Output the [x, y] coordinate of the center of the cell containing the given text.  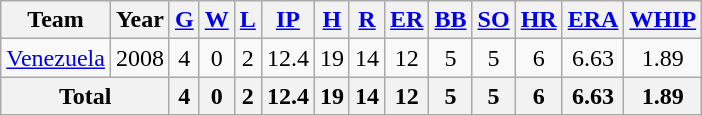
Total [86, 96]
L [248, 20]
Year [140, 20]
W [216, 20]
ERA [593, 20]
ER [407, 20]
Venezuela [56, 58]
HR [538, 20]
H [332, 20]
BB [450, 20]
IP [288, 20]
G [184, 20]
WHIP [663, 20]
SO [494, 20]
Team [56, 20]
2008 [140, 58]
R [366, 20]
